From the cell containing the given text, extract its center point as (X, Y) coordinate. 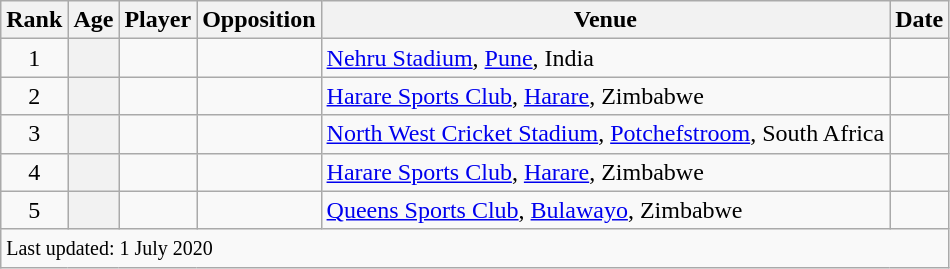
Nehru Stadium, Pune, India (606, 58)
Queens Sports Club, Bulawayo, Zimbabwe (606, 210)
Opposition (259, 20)
Rank (34, 20)
5 (34, 210)
3 (34, 134)
Date (920, 20)
2 (34, 96)
Player (158, 20)
1 (34, 58)
Last updated: 1 July 2020 (475, 248)
Venue (606, 20)
4 (34, 172)
Age (94, 20)
North West Cricket Stadium, Potchefstroom, South Africa (606, 134)
